Determine the (X, Y) coordinate at the center of the cell enclosing the given text.  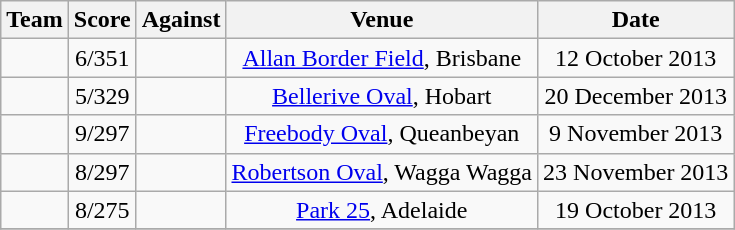
23 November 2013 (636, 172)
Team (35, 20)
19 October 2013 (636, 210)
9 November 2013 (636, 134)
20 December 2013 (636, 96)
Robertson Oval, Wagga Wagga (382, 172)
5/329 (102, 96)
Date (636, 20)
6/351 (102, 58)
Venue (382, 20)
Freebody Oval, Queanbeyan (382, 134)
Bellerive Oval, Hobart (382, 96)
8/297 (102, 172)
12 October 2013 (636, 58)
9/297 (102, 134)
Against (181, 20)
Allan Border Field, Brisbane (382, 58)
Park 25, Adelaide (382, 210)
8/275 (102, 210)
Score (102, 20)
